Extract the (X, Y) coordinate from the center of the cell holding the provided text.  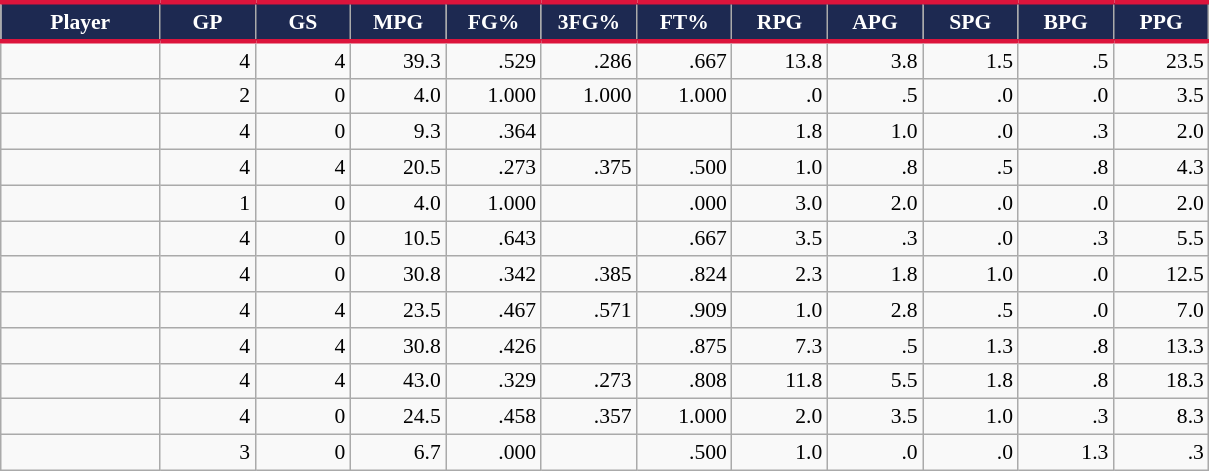
RPG (780, 22)
1 (208, 203)
.364 (494, 132)
.909 (684, 310)
3FG% (588, 22)
24.5 (398, 417)
4.3 (1161, 168)
.375 (588, 168)
1.5 (970, 60)
2.8 (874, 310)
.808 (684, 381)
.385 (588, 275)
.571 (588, 310)
FT% (684, 22)
3.8 (874, 60)
.286 (588, 60)
Player (80, 22)
43.0 (398, 381)
10.5 (398, 239)
GP (208, 22)
20.5 (398, 168)
APG (874, 22)
13.3 (1161, 346)
.643 (494, 239)
7.3 (780, 346)
3.0 (780, 203)
7.0 (1161, 310)
.357 (588, 417)
12.5 (1161, 275)
PPG (1161, 22)
MPG (398, 22)
SPG (970, 22)
GS (302, 22)
.824 (684, 275)
.342 (494, 275)
.426 (494, 346)
3 (208, 453)
11.8 (780, 381)
8.3 (1161, 417)
6.7 (398, 453)
.529 (494, 60)
2 (208, 96)
FG% (494, 22)
.329 (494, 381)
9.3 (398, 132)
2.3 (780, 275)
.458 (494, 417)
13.8 (780, 60)
.467 (494, 310)
BPG (1066, 22)
39.3 (398, 60)
.875 (684, 346)
18.3 (1161, 381)
